For the text-containing cell, return its midpoint in (x, y) coordinate format. 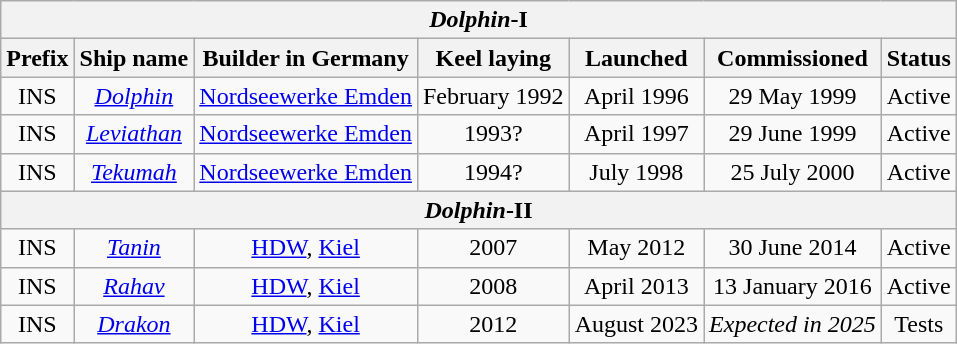
2008 (493, 286)
April 1997 (636, 134)
Drakon (134, 324)
July 1998 (636, 172)
Prefix (38, 58)
25 July 2000 (793, 172)
30 June 2014 (793, 248)
Dolphin-II (479, 210)
Tanin (134, 248)
Rahav (134, 286)
Tekumah (134, 172)
Status (918, 58)
Leviathan (134, 134)
April 2013 (636, 286)
Commissioned (793, 58)
2012 (493, 324)
Ship name (134, 58)
Launched (636, 58)
August 2023 (636, 324)
29 June 1999 (793, 134)
13 January 2016 (793, 286)
2007 (493, 248)
29 May 1999 (793, 96)
Builder in Germany (306, 58)
Tests (918, 324)
May 2012 (636, 248)
1994? (493, 172)
February 1992 (493, 96)
Dolphin-I (479, 20)
April 1996 (636, 96)
Expected in 2025 (793, 324)
Keel laying (493, 58)
1993? (493, 134)
Dolphin (134, 96)
